Detect which cell encompasses the target text, then output its (x, y) center coordinate. 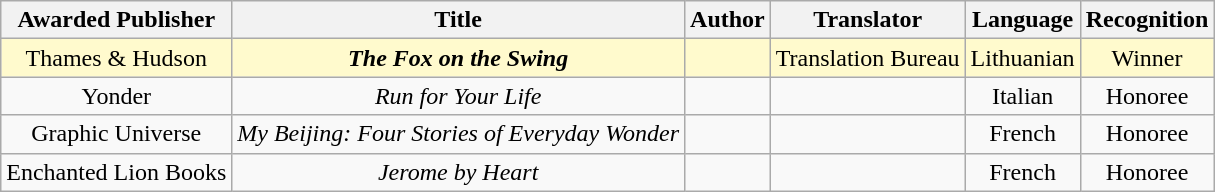
The Fox on the Swing (458, 58)
Translation Bureau (868, 58)
Author (728, 20)
Italian (1022, 96)
Recognition (1147, 20)
Lithuanian (1022, 58)
Run for Your Life (458, 96)
Enchanted Lion Books (116, 172)
Language (1022, 20)
Translator (868, 20)
Graphic Universe (116, 134)
Thames & Hudson (116, 58)
Title (458, 20)
Winner (1147, 58)
My Beijing: Four Stories of Everyday Wonder (458, 134)
Yonder (116, 96)
Awarded Publisher (116, 20)
Jerome by Heart (458, 172)
